Output the [X, Y] coordinate of the center of the cell containing the given text.  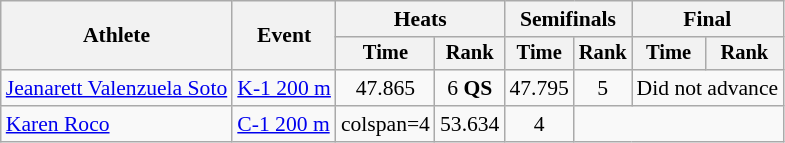
C-1 200 m [284, 124]
47.795 [538, 88]
colspan=4 [386, 124]
6 QS [470, 88]
Karen Roco [117, 124]
47.865 [386, 88]
Athlete [117, 36]
5 [603, 88]
Event [284, 36]
K-1 200 m [284, 88]
Heats [420, 19]
Semifinals [568, 19]
Jeanarett Valenzuela Soto [117, 88]
53.634 [470, 124]
4 [538, 124]
Final [708, 19]
Did not advance [708, 88]
